Return (X, Y) of the center of cell containing provided text 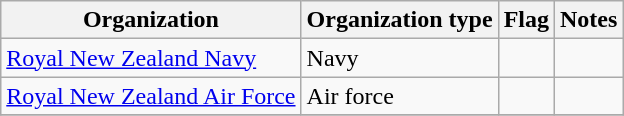
Organization (151, 20)
Royal New Zealand Navy (151, 58)
Royal New Zealand Air Force (151, 96)
Notes (589, 20)
Navy (400, 58)
Air force (400, 96)
Flag (526, 20)
Organization type (400, 20)
